Find where the given text appears and provide that cell's center as [x, y] coordinate. 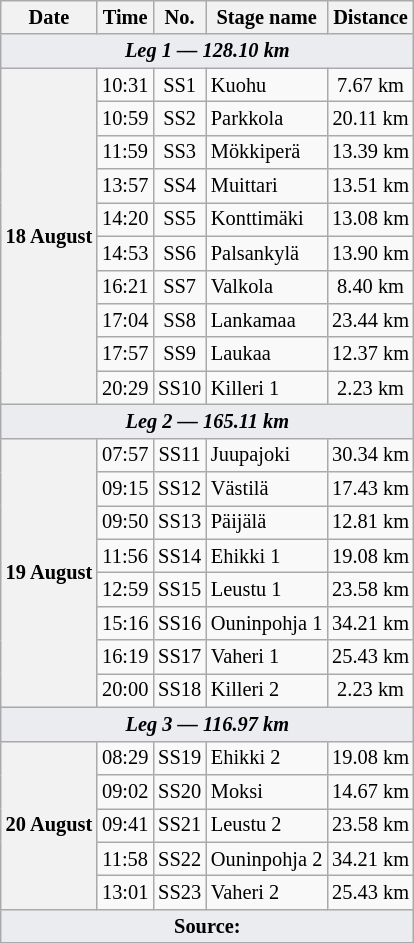
09:50 [125, 522]
SS22 [180, 859]
17:04 [125, 320]
20:00 [125, 690]
13.90 km [370, 253]
17:57 [125, 354]
Parkkola [266, 118]
09:41 [125, 825]
Västilä [266, 489]
SS10 [180, 388]
Leustu 2 [266, 825]
SS8 [180, 320]
13:01 [125, 892]
Muittari [266, 186]
10:31 [125, 85]
Moksi [266, 791]
20.11 km [370, 118]
20 August [49, 825]
15:16 [125, 623]
7.67 km [370, 85]
SS19 [180, 758]
SS15 [180, 589]
SS23 [180, 892]
SS4 [180, 186]
SS11 [180, 455]
12.81 km [370, 522]
SS12 [180, 489]
Kuohu [266, 85]
SS16 [180, 623]
Juupajoki [266, 455]
14:53 [125, 253]
13:57 [125, 186]
09:02 [125, 791]
11:59 [125, 152]
SS21 [180, 825]
Source: [208, 926]
Vaheri 2 [266, 892]
Päijälä [266, 522]
No. [180, 17]
30.34 km [370, 455]
Stage name [266, 17]
8.40 km [370, 287]
Leustu 1 [266, 589]
SS5 [180, 219]
Lankamaa [266, 320]
Ehikki 1 [266, 556]
Laukaa [266, 354]
13.51 km [370, 186]
13.39 km [370, 152]
SS14 [180, 556]
14.67 km [370, 791]
Time [125, 17]
Mökkiperä [266, 152]
SS3 [180, 152]
SS1 [180, 85]
Leg 2 — 165.11 km [208, 421]
Ouninpohja 1 [266, 623]
SS13 [180, 522]
20:29 [125, 388]
07:57 [125, 455]
Konttimäki [266, 219]
11:58 [125, 859]
SS17 [180, 657]
Ouninpohja 2 [266, 859]
SS6 [180, 253]
Leg 3 — 116.97 km [208, 724]
SS2 [180, 118]
SS20 [180, 791]
12:59 [125, 589]
Palsankylä [266, 253]
16:19 [125, 657]
16:21 [125, 287]
18 August [49, 236]
17.43 km [370, 489]
11:56 [125, 556]
SS18 [180, 690]
Leg 1 — 128.10 km [208, 51]
Distance [370, 17]
23.44 km [370, 320]
SS9 [180, 354]
19 August [49, 572]
SS7 [180, 287]
Ehikki 2 [266, 758]
14:20 [125, 219]
09:15 [125, 489]
13.08 km [370, 219]
Killeri 2 [266, 690]
10:59 [125, 118]
Vaheri 1 [266, 657]
Date [49, 17]
Killeri 1 [266, 388]
12.37 km [370, 354]
08:29 [125, 758]
Valkola [266, 287]
